For the text-containing cell, return its midpoint in (x, y) coordinate format. 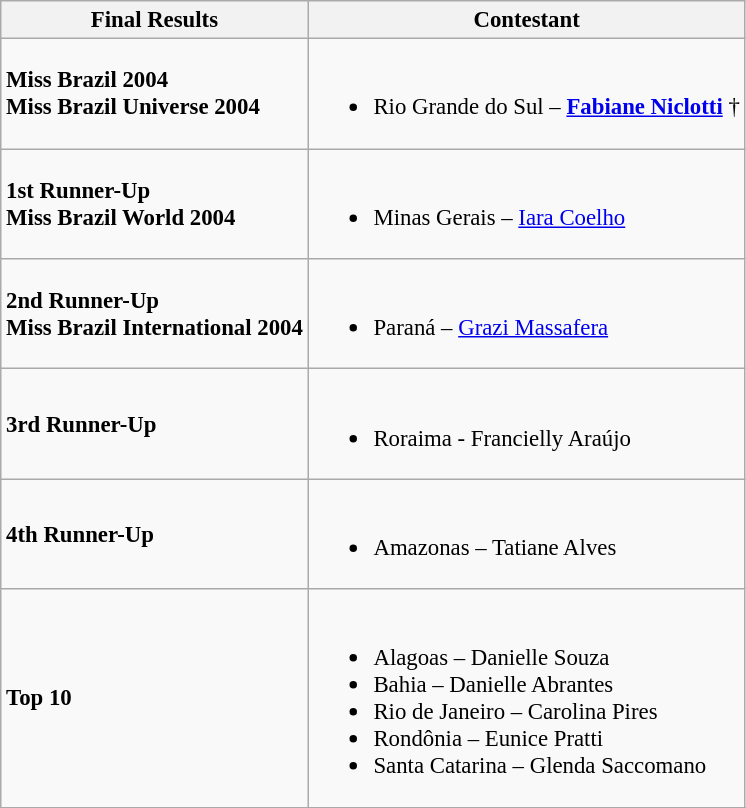
Final Results (154, 20)
1st Runner-UpMiss Brazil World 2004 (154, 204)
3rd Runner-Up (154, 424)
Alagoas – Danielle SouzaBahia – Danielle AbrantesRio de Janeiro – Carolina PiresRondônia – Eunice PrattiSanta Catarina – Glenda Saccomano (526, 698)
Contestant (526, 20)
Minas Gerais – Iara Coelho (526, 204)
Roraima - Francielly Araújo (526, 424)
4th Runner-Up (154, 534)
Paraná – Grazi Massafera (526, 314)
Top 10 (154, 698)
Rio Grande do Sul – Fabiane Niclotti † (526, 94)
2nd Runner-UpMiss Brazil International 2004 (154, 314)
Amazonas – Tatiane Alves (526, 534)
Miss Brazil 2004Miss Brazil Universe 2004 (154, 94)
